Return [X, Y] of the center of cell containing provided text 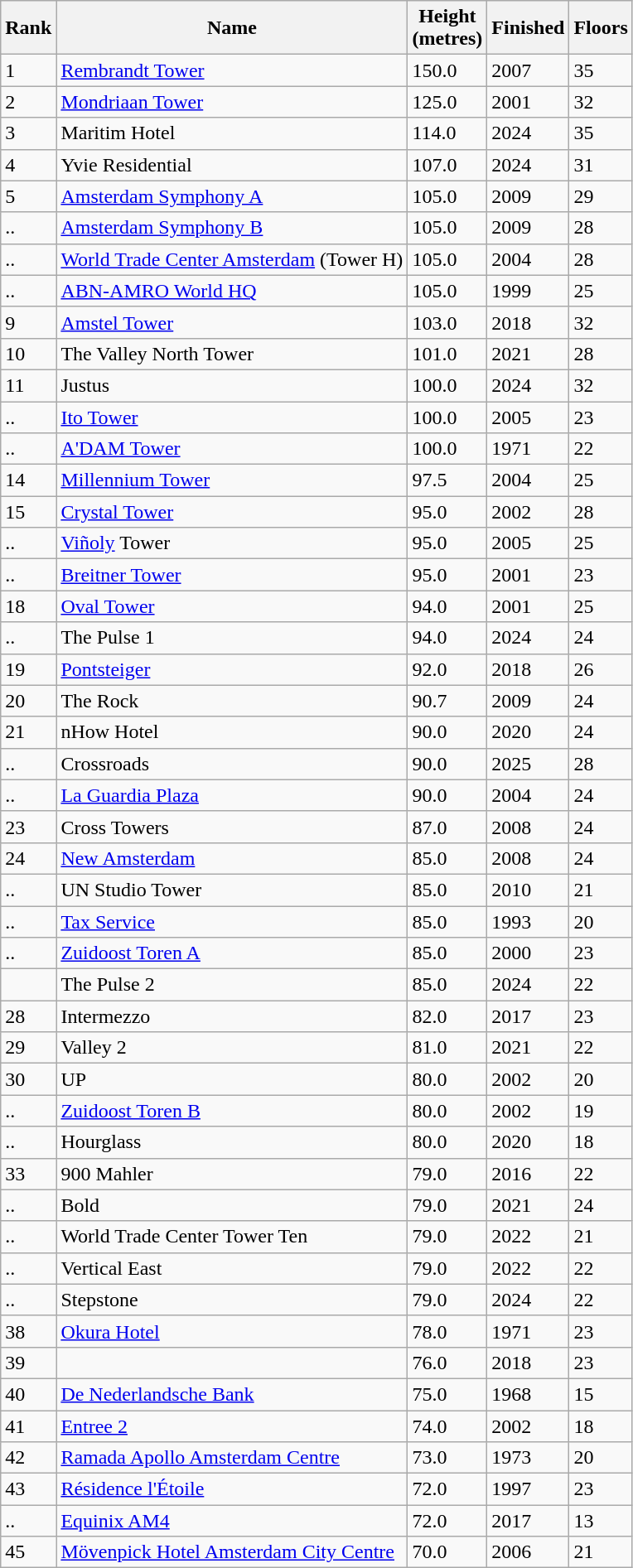
103.0 [447, 322]
4 [28, 165]
31 [601, 165]
73.0 [447, 1458]
2007 [529, 70]
Pontsteiger [232, 669]
2006 [529, 1552]
76.0 [447, 1363]
107.0 [447, 165]
9 [28, 322]
La Guardia Plaza [232, 795]
World Trade Center Tower Ten [232, 1237]
Zuidoost Toren B [232, 1111]
1999 [529, 291]
Amstel Tower [232, 322]
Oval Tower [232, 606]
Hourglass [232, 1142]
40 [28, 1394]
Tax Service [232, 922]
81.0 [447, 1048]
Vertical East [232, 1268]
87.0 [447, 827]
Mondriaan Tower [232, 102]
5 [28, 196]
11 [28, 385]
82.0 [447, 1016]
33 [28, 1174]
Justus [232, 385]
1993 [529, 922]
Yvie Residential [232, 165]
Bold [232, 1205]
45 [28, 1552]
The Pulse 1 [232, 638]
Amsterdam Symphony A [232, 196]
Amsterdam Symphony B [232, 228]
Name [232, 28]
Okura Hotel [232, 1331]
2016 [529, 1174]
1973 [529, 1458]
Valley 2 [232, 1048]
41 [28, 1426]
Ito Tower [232, 417]
New Amsterdam [232, 858]
De Nederlandsche Bank [232, 1394]
Ramada Apollo Amsterdam Centre [232, 1458]
Rank [28, 28]
Résidence l'Étoile [232, 1489]
2 [28, 102]
114.0 [447, 133]
75.0 [447, 1394]
Rembrandt Tower [232, 70]
125.0 [447, 102]
150.0 [447, 70]
74.0 [447, 1426]
26 [601, 669]
92.0 [447, 669]
13 [601, 1521]
Floors [601, 28]
1968 [529, 1394]
43 [28, 1489]
Crossroads [232, 764]
Stepstone [232, 1300]
Zuidoost Toren A [232, 953]
30 [28, 1079]
The Rock [232, 701]
Maritim Hotel [232, 133]
The Pulse 2 [232, 985]
Finished [529, 28]
39 [28, 1363]
70.0 [447, 1552]
UP [232, 1079]
A'DAM Tower [232, 449]
UN Studio Tower [232, 890]
2010 [529, 890]
101.0 [447, 354]
2025 [529, 764]
10 [28, 354]
90.7 [447, 701]
1997 [529, 1489]
Viñoly Tower [232, 543]
Equinix AM4 [232, 1521]
2000 [529, 953]
The Valley North Tower [232, 354]
Height(metres) [447, 28]
Entree 2 [232, 1426]
1 [28, 70]
Breitner Tower [232, 575]
78.0 [447, 1331]
Millennium Tower [232, 480]
Intermezzo [232, 1016]
ABN-AMRO World HQ [232, 291]
Mövenpick Hotel Amsterdam City Centre [232, 1552]
Crystal Tower [232, 512]
14 [28, 480]
Cross Towers [232, 827]
38 [28, 1331]
97.5 [447, 480]
42 [28, 1458]
World Trade Center Amsterdam (Tower H) [232, 259]
3 [28, 133]
nHow Hotel [232, 732]
900 Mahler [232, 1174]
